Locate the cell with the specified text and output its [x, y] center coordinate. 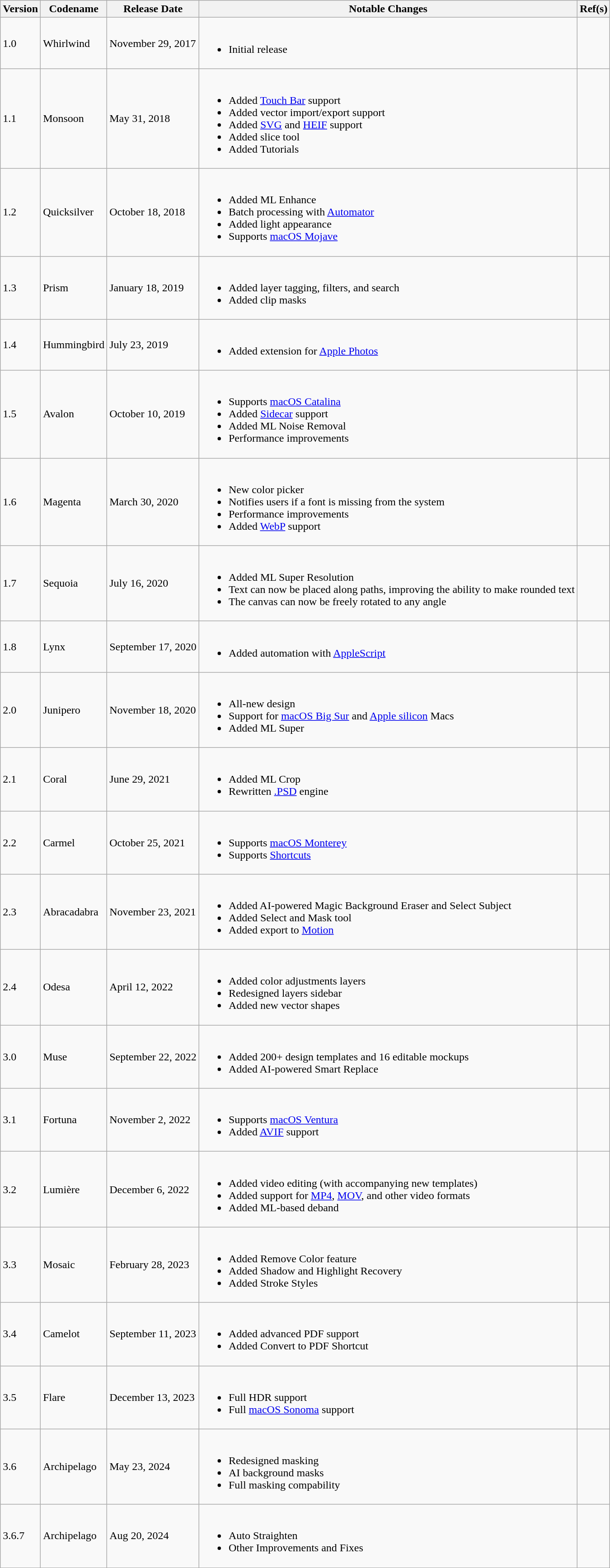
Version [21, 9]
1.3 [21, 288]
Initial release [388, 43]
October 18, 2018 [153, 212]
1.4 [21, 345]
Prism [74, 288]
September 11, 2023 [153, 1334]
September 22, 2022 [153, 1057]
Camelot [74, 1334]
October 10, 2019 [153, 414]
September 17, 2020 [153, 647]
Added video editing (with accompanying new templates)Added support for MP4, MOV, and other video formatsAdded ML-based deband [388, 1190]
Mosaic [74, 1265]
November 2, 2022 [153, 1120]
1.1 [21, 118]
Redesigned maskingAI background masksFull masking compability [388, 1467]
3.4 [21, 1334]
Added Remove Color featureAdded Shadow and Highlight RecoveryAdded Stroke Styles [388, 1265]
Ref(s) [594, 9]
1.2 [21, 212]
October 25, 2021 [153, 843]
1.6 [21, 502]
Hummingbird [74, 345]
Added ML CropRewritten .PSD engine [388, 779]
Abracadabra [74, 912]
3.1 [21, 1120]
1.5 [21, 414]
Supports macOS CatalinaAdded Sidecar supportAdded ML Noise RemovalPerformance improvements [388, 414]
Magenta [74, 502]
3.2 [21, 1190]
February 28, 2023 [153, 1265]
Auto StraightenOther Improvements and Fixes [388, 1536]
Added extension for Apple Photos [388, 345]
Added AI-powered Magic Background Eraser and Select SubjectAdded Select and Mask toolAdded export to Motion [388, 912]
Aug 20, 2024 [153, 1536]
December 6, 2022 [153, 1190]
New color pickerNotifies users if a font is missing from the systemPerformance improvementsAdded WebP support [388, 502]
3.0 [21, 1057]
Full HDR supportFull macOS Sonoma support [388, 1397]
3.5 [21, 1397]
Quicksilver [74, 212]
Carmel [74, 843]
3.3 [21, 1265]
Codename [74, 9]
Notable Changes [388, 9]
2.2 [21, 843]
November 23, 2021 [153, 912]
3.6 [21, 1467]
Lynx [74, 647]
Lumière [74, 1190]
Coral [74, 779]
Fortuna [74, 1120]
May 31, 2018 [153, 118]
All-new designSupport for macOS Big Sur and Apple silicon MacsAdded ML Super [388, 710]
Added 200+ design templates and 16 editable mockupsAdded AI-powered Smart Replace [388, 1057]
May 23, 2024 [153, 1467]
2.1 [21, 779]
Added automation with AppleScript [388, 647]
1.7 [21, 583]
Added advanced PDF supportAdded Convert to PDF Shortcut [388, 1334]
1.8 [21, 647]
June 29, 2021 [153, 779]
Odesa [74, 987]
2.4 [21, 987]
March 30, 2020 [153, 502]
Sequoia [74, 583]
December 13, 2023 [153, 1397]
January 18, 2019 [153, 288]
November 18, 2020 [153, 710]
1.0 [21, 43]
November 29, 2017 [153, 43]
2.0 [21, 710]
Added Touch Bar supportAdded vector import/export supportAdded SVG and HEIF supportAdded slice toolAdded Tutorials [388, 118]
Supports macOS VenturaAdded AVIF support [388, 1120]
3.6.7 [21, 1536]
Whirlwind [74, 43]
Release Date [153, 9]
Added color adjustments layersRedesigned layers sidebarAdded new vector shapes [388, 987]
Muse [74, 1057]
Added ML EnhanceBatch processing with AutomatorAdded light appearanceSupports macOS Mojave [388, 212]
April 12, 2022 [153, 987]
Avalon [74, 414]
July 16, 2020 [153, 583]
2.3 [21, 912]
Monsoon [74, 118]
Supports macOS MontereySupports Shortcuts [388, 843]
July 23, 2019 [153, 345]
Junipero [74, 710]
Flare [74, 1397]
Added layer tagging, filters, and searchAdded clip masks [388, 288]
